Return [X, Y] of the center of cell containing provided text 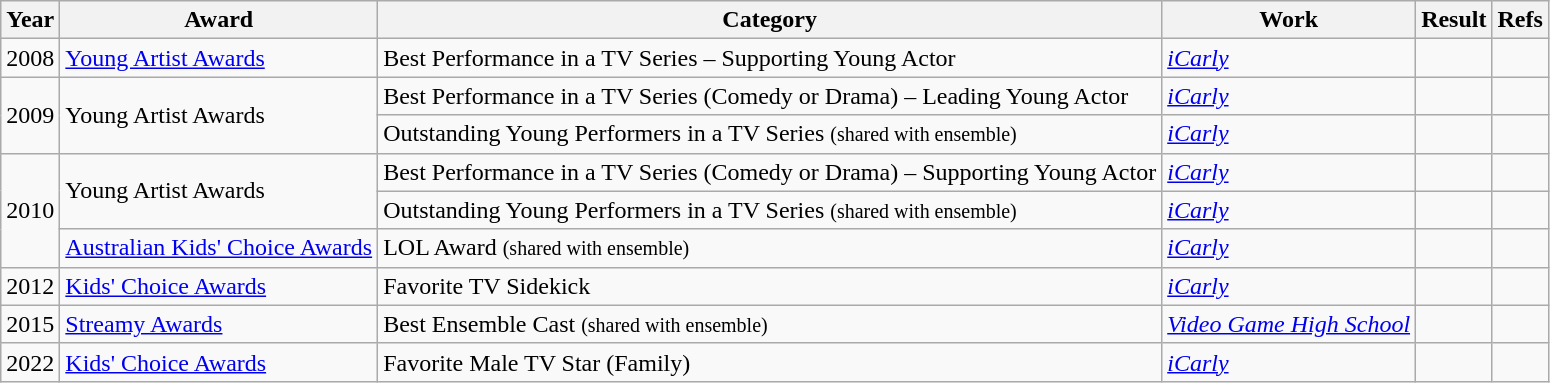
2009 [30, 115]
Australian Kids' Choice Awards [219, 248]
Result [1454, 20]
Streamy Awards [219, 324]
Category [770, 20]
2015 [30, 324]
Best Performance in a TV Series (Comedy or Drama) – Supporting Young Actor [770, 172]
2010 [30, 210]
2008 [30, 58]
Year [30, 20]
Best Ensemble Cast (shared with ensemble) [770, 324]
LOL Award (shared with ensemble) [770, 248]
Award [219, 20]
Work [1289, 20]
Video Game High School [1289, 324]
2022 [30, 362]
Refs [1520, 20]
Favorite Male TV Star (Family) [770, 362]
Best Performance in a TV Series (Comedy or Drama) – Leading Young Actor [770, 96]
2012 [30, 286]
Favorite TV Sidekick [770, 286]
Best Performance in a TV Series – Supporting Young Actor [770, 58]
